Search for the cell housing the specified text and yield its [X, Y] center coordinate. 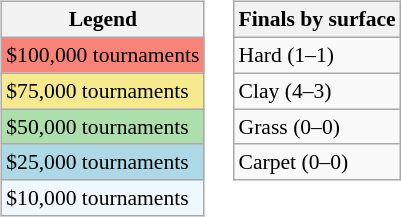
$100,000 tournaments [102, 55]
$10,000 tournaments [102, 198]
Grass (0–0) [318, 127]
Clay (4–3) [318, 91]
$25,000 tournaments [102, 162]
$75,000 tournaments [102, 91]
Hard (1–1) [318, 55]
$50,000 tournaments [102, 127]
Carpet (0–0) [318, 162]
Legend [102, 20]
Finals by surface [318, 20]
